Search for the cell housing the specified text and yield its [x, y] center coordinate. 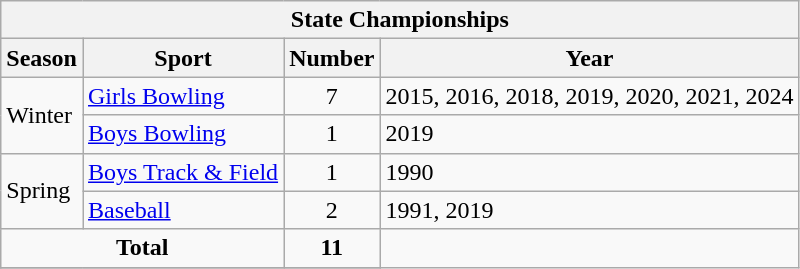
2019 [590, 134]
2 [332, 210]
Winter [42, 115]
Baseball [182, 210]
Sport [182, 58]
Spring [42, 191]
Girls Bowling [182, 96]
2015, 2016, 2018, 2019, 2020, 2021, 2024 [590, 96]
Boys Track & Field [182, 172]
Year [590, 58]
Season [42, 58]
Total [142, 248]
1991, 2019 [590, 210]
State Championships [400, 20]
Number [332, 58]
Boys Bowling [182, 134]
1990 [590, 172]
7 [332, 96]
11 [332, 248]
